Extract the [X, Y] coordinate from the center of the cell holding the provided text.  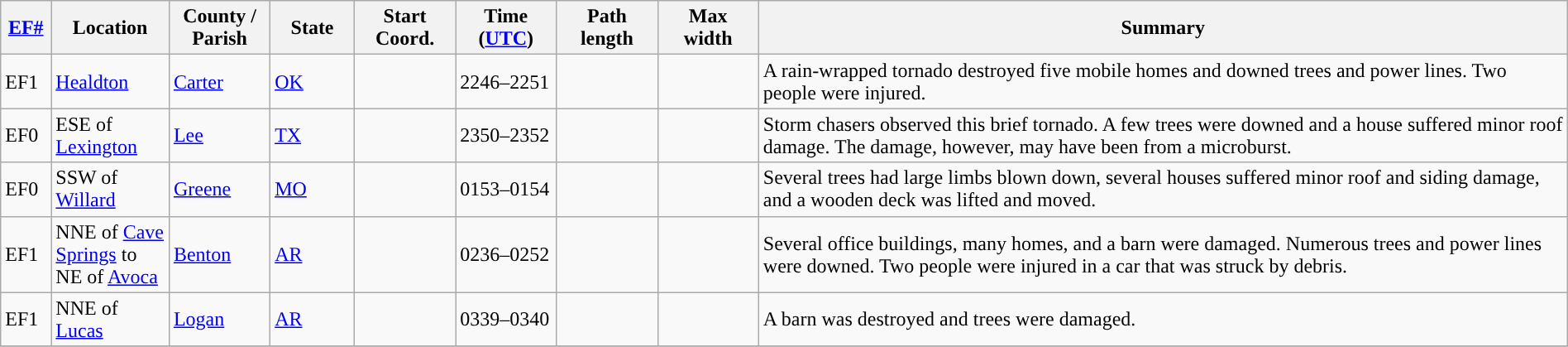
SSW of Willard [111, 189]
Greene [219, 189]
State [313, 28]
County / Parish [219, 28]
0236–0252 [506, 254]
2350–2352 [506, 136]
MO [313, 189]
Logan [219, 320]
Healdton [111, 81]
NNE of Lucas [111, 320]
Summary [1163, 28]
Benton [219, 254]
ESE of Lexington [111, 136]
A barn was destroyed and trees were damaged. [1163, 320]
Path length [607, 28]
OK [313, 81]
Location [111, 28]
Max width [708, 28]
TX [313, 136]
0339–0340 [506, 320]
NNE of Cave Springs to NE of Avoca [111, 254]
Start Coord. [404, 28]
Several trees had large limbs blown down, several houses suffered minor roof and siding damage, and a wooden deck was lifted and moved. [1163, 189]
Time (UTC) [506, 28]
2246–2251 [506, 81]
EF# [26, 28]
A rain-wrapped tornado destroyed five mobile homes and downed trees and power lines. Two people were injured. [1163, 81]
Carter [219, 81]
Lee [219, 136]
0153–0154 [506, 189]
